Capture the cell that displays the provided text and extract its (X, Y) central coordinate. 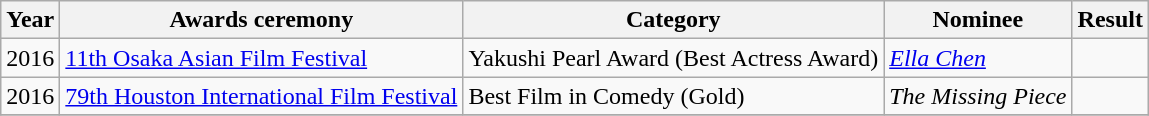
11th Osaka Asian Film Festival (262, 58)
Result (1110, 20)
Ella Chen (978, 58)
Nominee (978, 20)
Awards ceremony (262, 20)
Category (674, 20)
Yakushi Pearl Award (Best Actress Award) (674, 58)
Best Film in Comedy (Gold) (674, 96)
Year (30, 20)
79th Houston International Film Festival (262, 96)
The Missing Piece (978, 96)
